Find where the given text appears and provide that cell's center as (X, Y) coordinate. 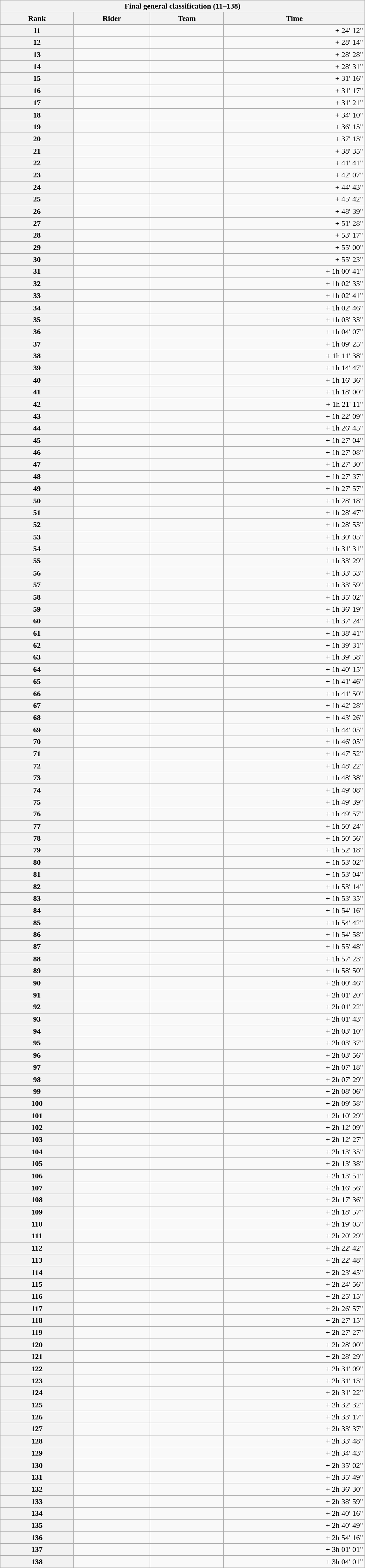
33 (37, 296)
41 (37, 392)
+ 1h 58' 50" (294, 971)
+ 1h 00' 41" (294, 271)
23 (37, 175)
+ 28' 14" (294, 42)
+ 53' 17" (294, 235)
+ 48' 39" (294, 211)
68 (37, 717)
+ 1h 44' 05" (294, 730)
87 (37, 947)
+ 1h 27' 04" (294, 440)
+ 2h 22' 48" (294, 1260)
74 (37, 790)
+ 1h 04' 07" (294, 332)
52 (37, 525)
+ 2h 10' 29" (294, 1115)
86 (37, 935)
71 (37, 754)
+ 1h 49' 08" (294, 790)
50 (37, 500)
19 (37, 127)
+ 1h 30' 05" (294, 537)
+ 37' 13" (294, 139)
+ 1h 28' 53" (294, 525)
+ 2h 24' 56" (294, 1284)
105 (37, 1164)
119 (37, 1333)
49 (37, 488)
32 (37, 284)
104 (37, 1152)
+ 2h 01' 20" (294, 995)
129 (37, 1453)
+ 2h 03' 10" (294, 1031)
73 (37, 778)
54 (37, 549)
+ 1h 55' 48" (294, 947)
98 (37, 1079)
+ 1h 14' 47" (294, 368)
+ 44' 43" (294, 187)
+ 2h 00' 46" (294, 983)
+ 2h 31' 13" (294, 1381)
67 (37, 705)
+ 1h 28' 18" (294, 500)
89 (37, 971)
100 (37, 1103)
+ 1h 33' 59" (294, 585)
+ 2h 13' 35" (294, 1152)
Team (187, 18)
+ 1h 53' 14" (294, 886)
+ 2h 01' 22" (294, 1007)
38 (37, 356)
53 (37, 537)
97 (37, 1067)
+ 1h 50' 56" (294, 838)
+ 36' 15" (294, 127)
+ 38' 35" (294, 151)
+ 1h 40' 15" (294, 669)
17 (37, 103)
+ 31' 16" (294, 79)
+ 1h 54' 42" (294, 923)
94 (37, 1031)
+ 1h 48' 38" (294, 778)
90 (37, 983)
35 (37, 320)
+ 1h 27' 37" (294, 476)
113 (37, 1260)
+ 2h 35' 02" (294, 1465)
+ 1h 54' 58" (294, 935)
+ 1h 18' 00" (294, 392)
+ 24' 12" (294, 30)
+ 28' 31" (294, 67)
+ 1h 38' 41" (294, 633)
138 (37, 1562)
+ 1h 53' 35" (294, 898)
79 (37, 850)
103 (37, 1140)
+ 1h 21' 11" (294, 404)
+ 2h 27' 27" (294, 1333)
102 (37, 1128)
132 (37, 1489)
+ 2h 40' 16" (294, 1514)
+ 1h 48' 22" (294, 766)
+ 1h 49' 39" (294, 802)
62 (37, 645)
+ 31' 21" (294, 103)
+ 2h 35' 49" (294, 1477)
122 (37, 1369)
+ 2h 28' 00" (294, 1345)
70 (37, 742)
+ 2h 08' 06" (294, 1091)
120 (37, 1345)
+ 1h 54' 16" (294, 910)
+ 2h 31' 09" (294, 1369)
+ 1h 36' 19" (294, 609)
11 (37, 30)
88 (37, 959)
47 (37, 464)
40 (37, 380)
133 (37, 1501)
+ 2h 23' 45" (294, 1272)
63 (37, 657)
59 (37, 609)
42 (37, 404)
130 (37, 1465)
+ 2h 32' 32" (294, 1405)
78 (37, 838)
+ 51' 28" (294, 223)
+ 1h 22' 09" (294, 416)
+ 1h 39' 31" (294, 645)
+ 41' 41" (294, 163)
101 (37, 1115)
+ 2h 22' 42" (294, 1248)
+ 1h 41' 50" (294, 693)
14 (37, 67)
39 (37, 368)
+ 1h 33' 53" (294, 573)
21 (37, 151)
+ 1h 02' 33" (294, 284)
114 (37, 1272)
117 (37, 1309)
107 (37, 1188)
99 (37, 1091)
57 (37, 585)
22 (37, 163)
+ 2h 12' 09" (294, 1128)
137 (37, 1550)
+ 1h 09' 25" (294, 344)
Rank (37, 18)
+ 2h 13' 51" (294, 1176)
95 (37, 1043)
77 (37, 826)
+ 1h 49' 57" (294, 814)
31 (37, 271)
46 (37, 452)
+ 1h 03' 33" (294, 320)
112 (37, 1248)
27 (37, 223)
82 (37, 886)
+ 2h 18' 57" (294, 1212)
110 (37, 1224)
+ 2h 03' 37" (294, 1043)
24 (37, 187)
51 (37, 513)
29 (37, 247)
+ 31' 17" (294, 91)
+ 2h 33' 48" (294, 1441)
64 (37, 669)
37 (37, 344)
76 (37, 814)
45 (37, 440)
+ 3h 01' 01" (294, 1550)
+ 1h 02' 46" (294, 308)
+ 2h 40' 49" (294, 1526)
+ 1h 16' 36" (294, 380)
126 (37, 1417)
+ 1h 50' 24" (294, 826)
+ 2h 09' 58" (294, 1103)
+ 2h 38' 59" (294, 1501)
81 (37, 874)
125 (37, 1405)
+ 2h 33' 17" (294, 1417)
+ 55' 23" (294, 259)
+ 1h 37' 24" (294, 621)
136 (37, 1538)
111 (37, 1236)
+ 34' 10" (294, 115)
+ 1h 26' 45" (294, 428)
93 (37, 1019)
108 (37, 1200)
+ 2h 25' 15" (294, 1296)
+ 2h 07' 29" (294, 1079)
+ 2h 01' 43" (294, 1019)
+ 2h 07' 18" (294, 1067)
+ 1h 27' 30" (294, 464)
13 (37, 54)
+ 2h 12' 27" (294, 1140)
15 (37, 79)
55 (37, 561)
+ 1h 33' 29" (294, 561)
124 (37, 1393)
+ 1h 11' 38" (294, 356)
+ 42' 07" (294, 175)
+ 1h 27' 08" (294, 452)
116 (37, 1296)
+ 2h 54' 16" (294, 1538)
+ 1h 46' 05" (294, 742)
20 (37, 139)
+ 55' 00" (294, 247)
+ 2h 27' 15" (294, 1321)
115 (37, 1284)
65 (37, 681)
+ 2h 19' 05" (294, 1224)
+ 45' 42" (294, 199)
34 (37, 308)
+ 2h 34' 43" (294, 1453)
Final general classification (11–138) (182, 6)
+ 2h 17' 36" (294, 1200)
85 (37, 923)
43 (37, 416)
28 (37, 235)
48 (37, 476)
69 (37, 730)
+ 2h 13' 38" (294, 1164)
+ 1h 02' 41" (294, 296)
60 (37, 621)
118 (37, 1321)
80 (37, 862)
+ 2h 16' 56" (294, 1188)
92 (37, 1007)
131 (37, 1477)
+ 1h 42' 28" (294, 705)
+ 1h 27' 57" (294, 488)
121 (37, 1357)
+ 1h 52' 18" (294, 850)
18 (37, 115)
+ 2h 26' 57" (294, 1309)
84 (37, 910)
36 (37, 332)
+ 1h 41' 46" (294, 681)
75 (37, 802)
+ 1h 57' 23" (294, 959)
56 (37, 573)
91 (37, 995)
+ 2h 33' 37" (294, 1429)
+ 2h 36' 30" (294, 1489)
127 (37, 1429)
+ 1h 53' 02" (294, 862)
25 (37, 199)
72 (37, 766)
26 (37, 211)
Time (294, 18)
58 (37, 597)
+ 2h 31' 22" (294, 1393)
66 (37, 693)
16 (37, 91)
106 (37, 1176)
+ 1h 53' 04" (294, 874)
+ 1h 31' 31" (294, 549)
44 (37, 428)
123 (37, 1381)
12 (37, 42)
134 (37, 1514)
+ 2h 03' 56" (294, 1055)
30 (37, 259)
96 (37, 1055)
61 (37, 633)
Rider (112, 18)
+ 3h 04' 01" (294, 1562)
+ 28' 28" (294, 54)
+ 1h 47' 52" (294, 754)
+ 2h 28' 29" (294, 1357)
128 (37, 1441)
+ 1h 39' 58" (294, 657)
+ 1h 43' 26" (294, 717)
83 (37, 898)
135 (37, 1526)
109 (37, 1212)
+ 2h 20' 29" (294, 1236)
+ 1h 28' 47" (294, 513)
+ 1h 35' 02" (294, 597)
